Find where the given text appears and provide that cell's center as (x, y) coordinate. 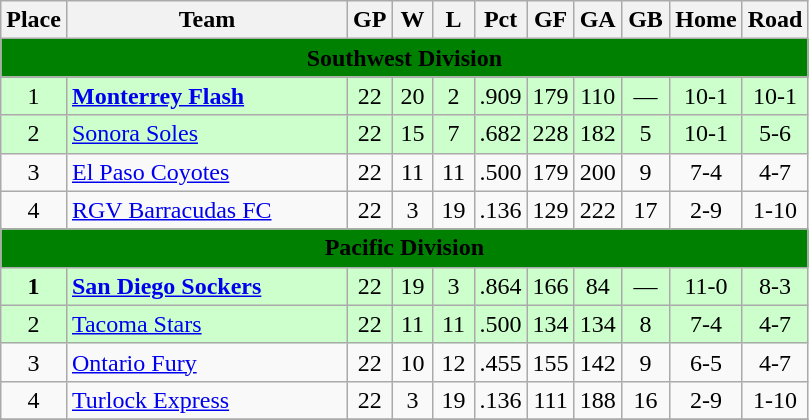
GF (550, 20)
W (412, 20)
Road (775, 20)
222 (598, 210)
RGV Barracudas FC (206, 210)
129 (550, 210)
GA (598, 20)
111 (550, 400)
5 (646, 134)
15 (412, 134)
Place (34, 20)
San Diego Sockers (206, 286)
Team (206, 20)
17 (646, 210)
182 (598, 134)
142 (598, 362)
84 (598, 286)
228 (550, 134)
Pct (500, 20)
11-0 (706, 286)
Turlock Express (206, 400)
5-6 (775, 134)
GB (646, 20)
7 (454, 134)
8 (646, 324)
El Paso Coyotes (206, 172)
Southwest Division (404, 58)
6-5 (706, 362)
12 (454, 362)
Sonora Soles (206, 134)
110 (598, 96)
Monterrey Flash (206, 96)
.864 (500, 286)
.455 (500, 362)
10 (412, 362)
Tacoma Stars (206, 324)
GP (370, 20)
155 (550, 362)
Pacific Division (404, 248)
L (454, 20)
Home (706, 20)
.909 (500, 96)
8-3 (775, 286)
Ontario Fury (206, 362)
200 (598, 172)
.682 (500, 134)
16 (646, 400)
20 (412, 96)
166 (550, 286)
188 (598, 400)
